Determine the [x, y] coordinate at the center of the cell enclosing the given text.  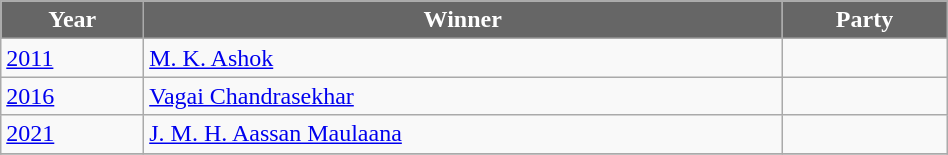
2011 [72, 58]
J. M. H. Aassan Maulaana [463, 134]
2016 [72, 96]
M. K. Ashok [463, 58]
Party [864, 20]
Winner [463, 20]
2021 [72, 134]
Year [72, 20]
Vagai Chandrasekhar [463, 96]
